Return (x, y) of the center of cell containing provided text 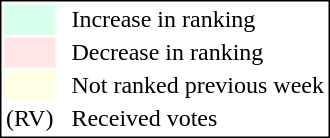
Increase in ranking (198, 19)
Not ranked previous week (198, 85)
(RV) (29, 119)
Received votes (198, 119)
Decrease in ranking (198, 53)
